Pinpoint the cell where the given text exists, returning its (X, Y) midpoint coordinate. 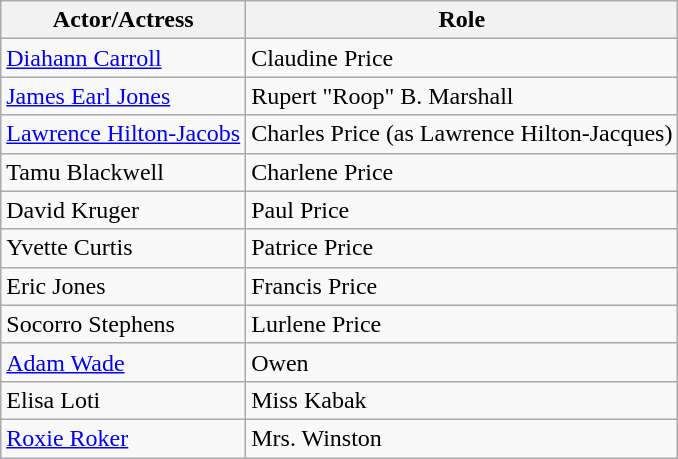
Miss Kabak (462, 400)
David Kruger (124, 210)
Lawrence Hilton-Jacobs (124, 134)
Diahann Carroll (124, 58)
Roxie Roker (124, 438)
Socorro Stephens (124, 324)
Eric Jones (124, 286)
Claudine Price (462, 58)
James Earl Jones (124, 96)
Mrs. Winston (462, 438)
Adam Wade (124, 362)
Elisa Loti (124, 400)
Role (462, 20)
Charlene Price (462, 172)
Francis Price (462, 286)
Owen (462, 362)
Tamu Blackwell (124, 172)
Yvette Curtis (124, 248)
Rupert "Roop" B. Marshall (462, 96)
Lurlene Price (462, 324)
Charles Price (as Lawrence Hilton-Jacques) (462, 134)
Patrice Price (462, 248)
Paul Price (462, 210)
Actor/Actress (124, 20)
